Locate the cell with the specified text and output its (X, Y) center coordinate. 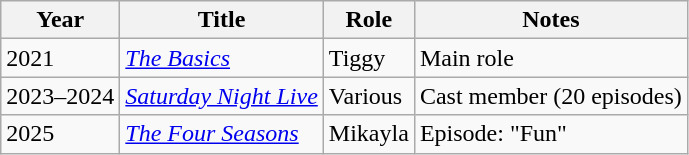
Saturday Night Live (222, 96)
Role (368, 20)
The Basics (222, 58)
Various (368, 96)
2025 (60, 134)
The Four Seasons (222, 134)
Main role (550, 58)
Year (60, 20)
Title (222, 20)
Notes (550, 20)
2021 (60, 58)
Mikayla (368, 134)
Tiggy (368, 58)
2023–2024 (60, 96)
Cast member (20 episodes) (550, 96)
Episode: "Fun" (550, 134)
